Return (X, Y) of the center of cell containing provided text 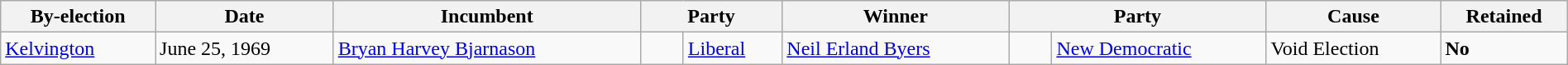
Incumbent (486, 17)
By-election (78, 17)
Liberal (733, 48)
Bryan Harvey Bjarnason (486, 48)
Cause (1353, 17)
Winner (896, 17)
Neil Erland Byers (896, 48)
Kelvington (78, 48)
Date (245, 17)
Void Election (1353, 48)
No (1503, 48)
Retained (1503, 17)
New Democratic (1159, 48)
June 25, 1969 (245, 48)
